Output the [X, Y] coordinate of the center of the cell containing the given text.  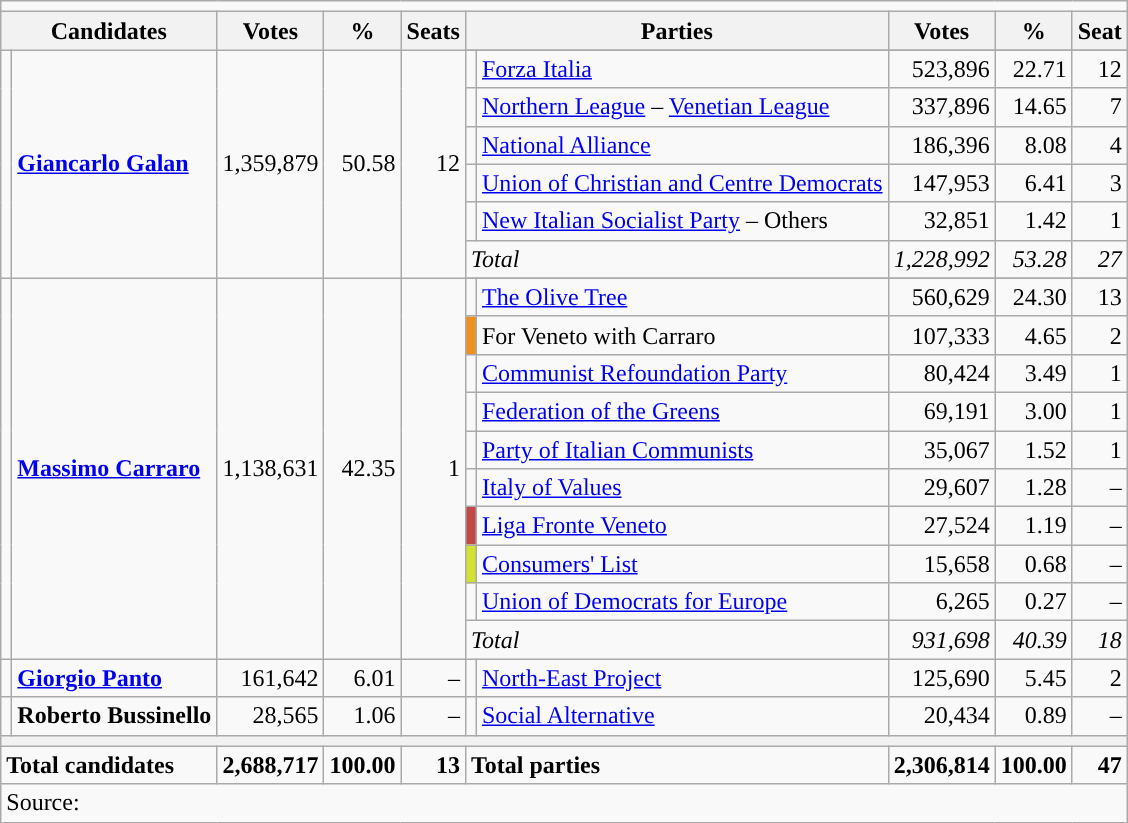
15,658 [942, 564]
0.27 [1034, 602]
Total parties [676, 765]
147,953 [942, 183]
20,434 [942, 716]
3 [1100, 183]
24.30 [1034, 297]
2,688,717 [270, 765]
Seat [1100, 31]
Candidates [109, 31]
Giancarlo Galan [114, 164]
0.89 [1034, 716]
186,396 [942, 145]
Union of Democrats for Europe [682, 602]
3.00 [1034, 411]
7 [1100, 107]
125,690 [942, 678]
National Alliance [682, 145]
1,359,879 [270, 164]
28,565 [270, 716]
3.49 [1034, 373]
1.19 [1034, 526]
1.28 [1034, 488]
Forza Italia [682, 69]
Parties [676, 31]
Total candidates [109, 765]
931,698 [942, 640]
27 [1100, 259]
5.45 [1034, 678]
Italy of Values [682, 488]
80,424 [942, 373]
29,607 [942, 488]
523,896 [942, 69]
4.65 [1034, 335]
47 [1100, 765]
Giorgio Panto [114, 678]
1.42 [1034, 221]
40.39 [1034, 640]
32,851 [942, 221]
2,306,814 [942, 765]
0.68 [1034, 564]
69,191 [942, 411]
1.52 [1034, 449]
Source: [564, 803]
35,067 [942, 449]
Massimo Carraro [114, 468]
18 [1100, 640]
6.01 [362, 678]
Northern League – Venetian League [682, 107]
1,138,631 [270, 468]
Social Alternative [682, 716]
53.28 [1034, 259]
Communist Refoundation Party [682, 373]
Federation of the Greens [682, 411]
6,265 [942, 602]
Party of Italian Communists [682, 449]
For Veneto with Carraro [682, 335]
Union of Christian and Centre Democrats [682, 183]
560,629 [942, 297]
22.71 [1034, 69]
107,333 [942, 335]
14.65 [1034, 107]
8.08 [1034, 145]
6.41 [1034, 183]
Seats [433, 31]
4 [1100, 145]
337,896 [942, 107]
50.58 [362, 164]
Liga Fronte Veneto [682, 526]
1,228,992 [942, 259]
161,642 [270, 678]
42.35 [362, 468]
27,524 [942, 526]
The Olive Tree [682, 297]
North-East Project [682, 678]
New Italian Socialist Party – Others [682, 221]
Roberto Bussinello [114, 716]
1.06 [362, 716]
Consumers' List [682, 564]
